For the text-containing cell, return its midpoint in [x, y] coordinate format. 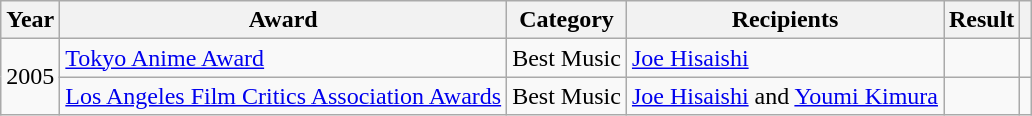
Year [30, 20]
Category [567, 20]
Joe Hisaishi [784, 58]
Tokyo Anime Award [284, 58]
Joe Hisaishi and Youmi Kimura [784, 96]
Los Angeles Film Critics Association Awards [284, 96]
Result [982, 20]
2005 [30, 77]
Award [284, 20]
Recipients [784, 20]
